Extract the (x, y) coordinate from the center of the cell holding the provided text.  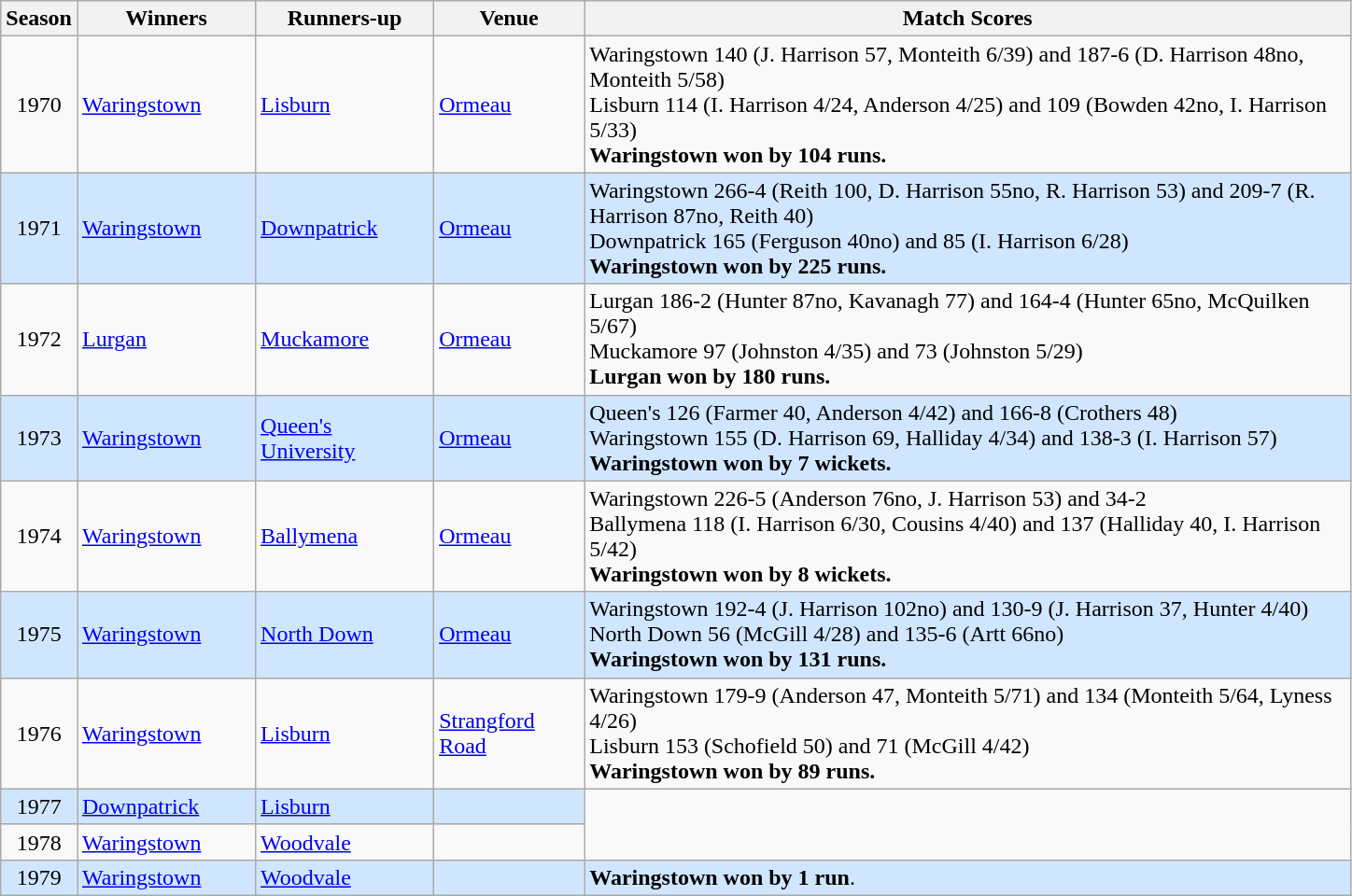
1975 (39, 635)
Queen's University (345, 438)
Strangford Road (510, 734)
Lurgan (166, 340)
1974 (39, 536)
Match Scores (967, 19)
1976 (39, 734)
1977 (39, 806)
1970 (39, 105)
Winners (166, 19)
Season (39, 19)
Muckamore (345, 340)
1973 (39, 438)
1979 (39, 877)
1972 (39, 340)
Waringstown won by 1 run. (967, 877)
Ballymena (345, 536)
1971 (39, 228)
1978 (39, 842)
Venue (510, 19)
North Down (345, 635)
Runners-up (345, 19)
